Capture the cell that displays the provided text and extract its (X, Y) central coordinate. 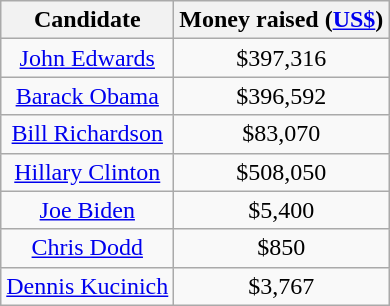
$508,050 (282, 172)
$397,316 (282, 58)
Dennis Kucinich (88, 286)
Barack Obama (88, 96)
Candidate (88, 20)
Hillary Clinton (88, 172)
John Edwards (88, 58)
$83,070 (282, 134)
Joe Biden (88, 210)
Money raised (US$) (282, 20)
$850 (282, 248)
$396,592 (282, 96)
Chris Dodd (88, 248)
Bill Richardson (88, 134)
$5,400 (282, 210)
$3,767 (282, 286)
